Scan for the cell matching the given text and deliver its (X, Y) coordinate at center. 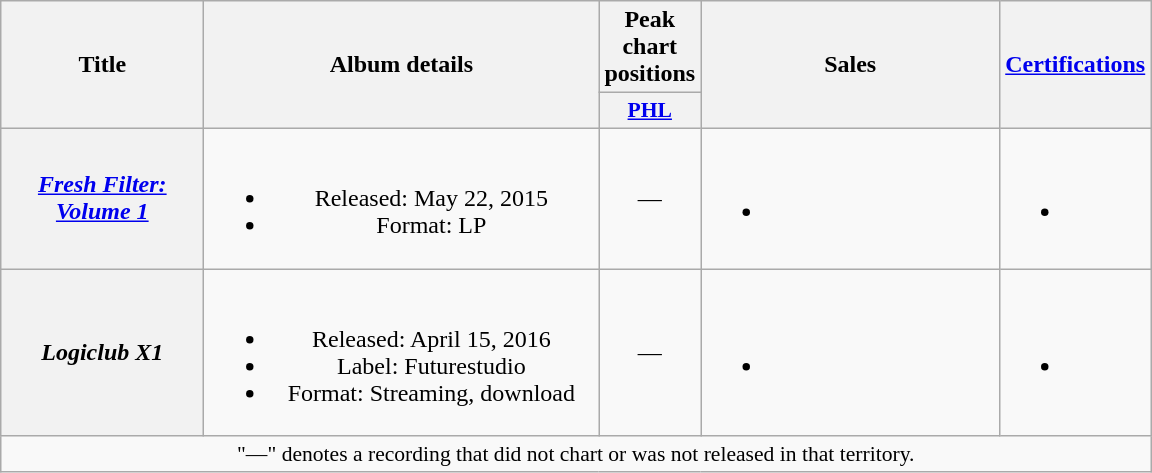
Released: May 22, 2015Format: LP (402, 198)
Album details (402, 65)
Peak chart positions (650, 47)
"—" denotes a recording that did not chart or was not released in that territory. (576, 454)
Released: April 15, 2016Label: FuturestudioFormat: Streaming, download (402, 352)
PHL (650, 111)
Fresh Filter: Volume 1 (102, 198)
Title (102, 65)
Logiclub X1 (102, 352)
Sales (850, 65)
Certifications (1076, 65)
